Find where the given text appears and provide that cell's center as (X, Y) coordinate. 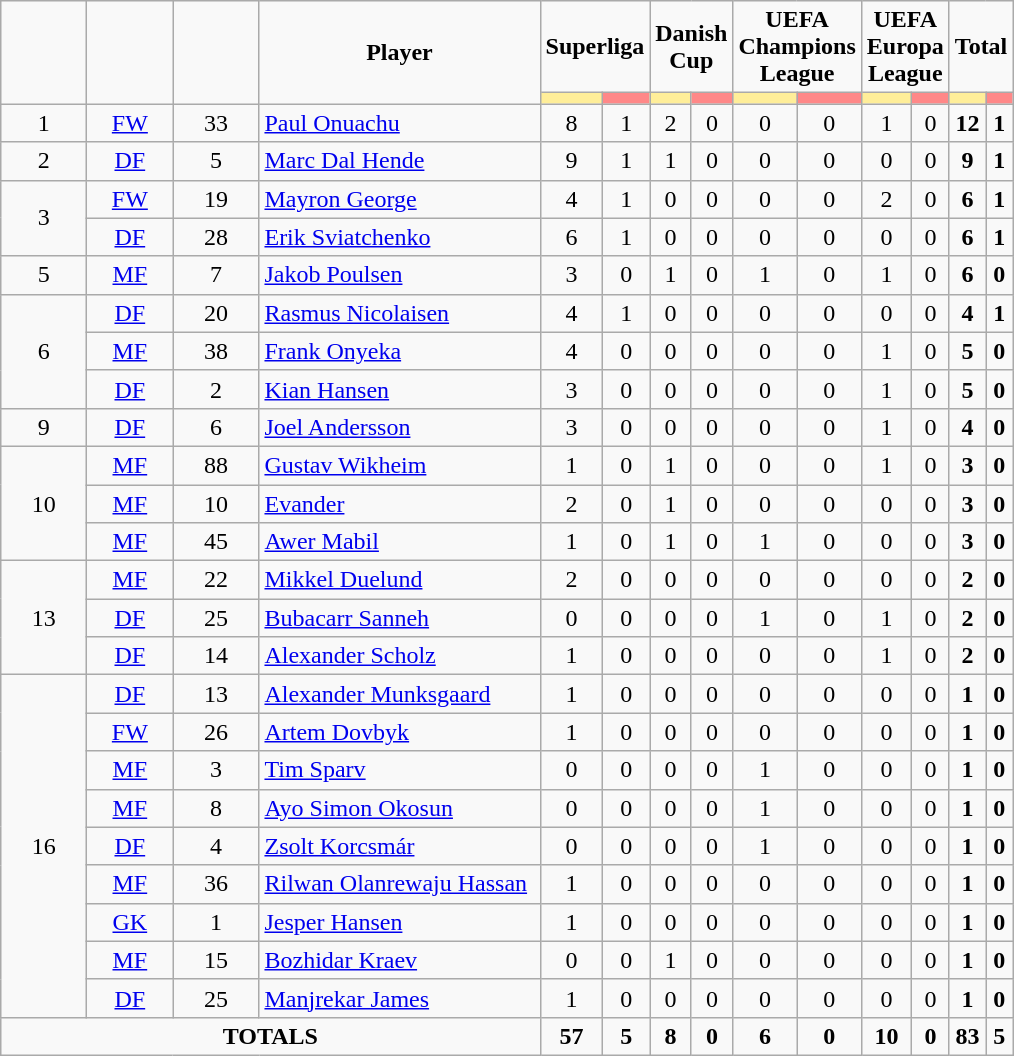
88 (216, 465)
12 (967, 123)
7 (216, 275)
Jesper Hansen (400, 922)
Kian Hansen (400, 389)
83 (967, 1036)
14 (216, 656)
22 (216, 580)
Ayo Simon Okosun (400, 808)
45 (216, 542)
19 (216, 199)
Rilwan Olanrewaju Hassan (400, 884)
28 (216, 237)
Frank Onyeka (400, 351)
26 (216, 732)
Danish Cup (692, 47)
Awer Mabil (400, 542)
33 (216, 123)
UEFA Europa League (905, 47)
16 (44, 846)
Jakob Poulsen (400, 275)
Mayron George (400, 199)
GK (130, 922)
38 (216, 351)
Superliga (595, 47)
Alexander Munksgaard (400, 694)
Total (981, 47)
Tim Sparv (400, 770)
20 (216, 313)
Erik Sviatchenko (400, 237)
Rasmus Nicolaisen (400, 313)
Marc Dal Hende (400, 161)
57 (572, 1036)
Player (400, 52)
UEFA Champions League (797, 47)
15 (216, 960)
Alexander Scholz (400, 656)
Gustav Wikheim (400, 465)
Paul Onuachu (400, 123)
36 (216, 884)
Joel Andersson (400, 427)
Mikkel Duelund (400, 580)
Manjrekar James (400, 998)
Zsolt Korcsmár (400, 846)
Evander (400, 503)
Bubacarr Sanneh (400, 618)
TOTALS (270, 1036)
Bozhidar Kraev (400, 960)
Artem Dovbyk (400, 732)
